Return (X, Y) of the center of cell containing provided text 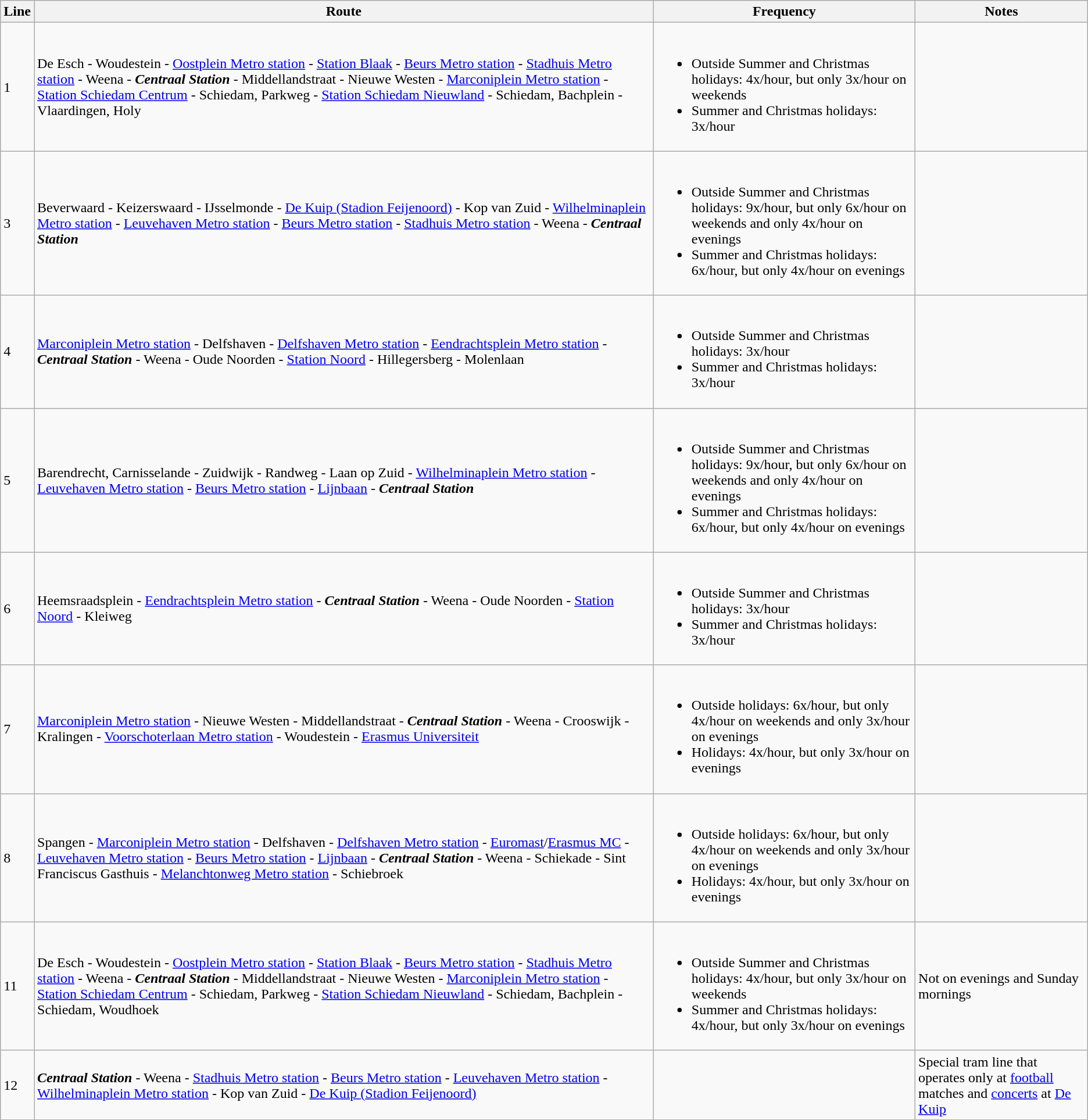
6 (17, 609)
4 (17, 352)
Heemsraadsplein - Eendrachtsplein Metro station - Centraal Station - Weena - Oude Noorden - Station Noord - Kleiweg (343, 609)
5 (17, 480)
3 (17, 223)
Not on evenings and Sunday mornings (1002, 986)
Route (343, 12)
7 (17, 729)
Special tram line that operates only at football matches and concerts at De Kuip (1002, 1085)
Frequency (784, 12)
12 (17, 1085)
11 (17, 986)
1 (17, 87)
Outside Summer and Christmas holidays: 4x/hour, but only 3x/hour on weekendsSummer and Christmas holidays: 3x/hour (784, 87)
Notes (1002, 12)
Line (17, 12)
Outside Summer and Christmas holidays: 4x/hour, but only 3x/hour on weekendsSummer and Christmas holidays: 4x/hour, but only 3x/hour on evenings (784, 986)
8 (17, 858)
